Return the (X, Y) coordinate for the center point of the cell that contains the specified text.  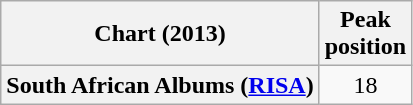
Peakposition (365, 34)
18 (365, 85)
South African Albums (RISA) (160, 85)
Chart (2013) (160, 34)
